From the cell containing the given text, extract its center point as [x, y] coordinate. 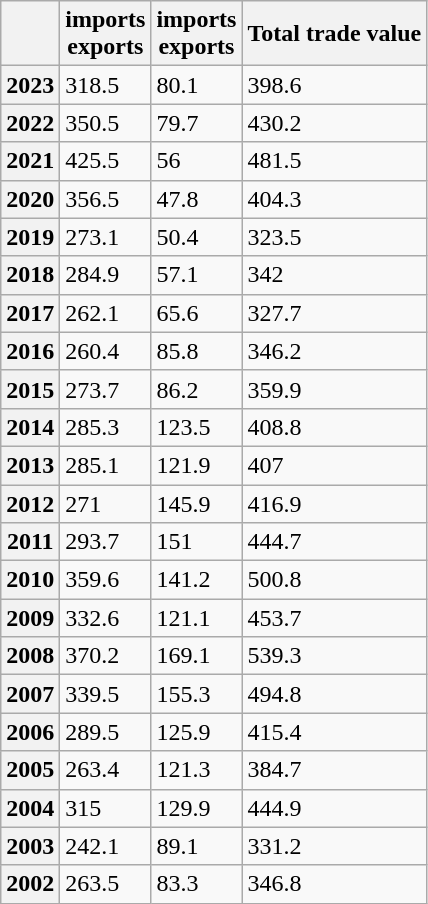
284.9 [106, 275]
273.1 [106, 237]
339.5 [106, 694]
2003 [30, 846]
430.2 [334, 123]
2002 [30, 884]
331.2 [334, 846]
2007 [30, 694]
416.9 [334, 503]
169.1 [196, 656]
263.4 [106, 770]
271 [106, 503]
318.5 [106, 85]
2013 [30, 465]
121.3 [196, 770]
151 [196, 542]
141.2 [196, 580]
79.7 [196, 123]
327.7 [334, 313]
2023 [30, 85]
260.4 [106, 351]
85.8 [196, 351]
2015 [30, 389]
125.9 [196, 732]
57.1 [196, 275]
453.7 [334, 618]
83.3 [196, 884]
500.8 [334, 580]
346.8 [334, 884]
315 [106, 808]
2021 [30, 161]
2018 [30, 275]
2011 [30, 542]
2010 [30, 580]
285.1 [106, 465]
356.5 [106, 199]
2008 [30, 656]
273.7 [106, 389]
Total trade value [334, 34]
359.9 [334, 389]
539.3 [334, 656]
121.9 [196, 465]
2022 [30, 123]
404.3 [334, 199]
370.2 [106, 656]
350.5 [106, 123]
263.5 [106, 884]
407 [334, 465]
342 [334, 275]
289.5 [106, 732]
2016 [30, 351]
2006 [30, 732]
145.9 [196, 503]
262.1 [106, 313]
86.2 [196, 389]
155.3 [196, 694]
2004 [30, 808]
65.6 [196, 313]
444.7 [334, 542]
415.4 [334, 732]
50.4 [196, 237]
89.1 [196, 846]
346.2 [334, 351]
2017 [30, 313]
2009 [30, 618]
2012 [30, 503]
2005 [30, 770]
47.8 [196, 199]
2014 [30, 427]
129.9 [196, 808]
425.5 [106, 161]
285.3 [106, 427]
121.1 [196, 618]
494.8 [334, 694]
2020 [30, 199]
123.5 [196, 427]
384.7 [334, 770]
332.6 [106, 618]
56 [196, 161]
323.5 [334, 237]
2019 [30, 237]
398.6 [334, 85]
408.8 [334, 427]
242.1 [106, 846]
293.7 [106, 542]
481.5 [334, 161]
80.1 [196, 85]
359.6 [106, 580]
444.9 [334, 808]
